Return [X, Y] of the center of cell containing provided text 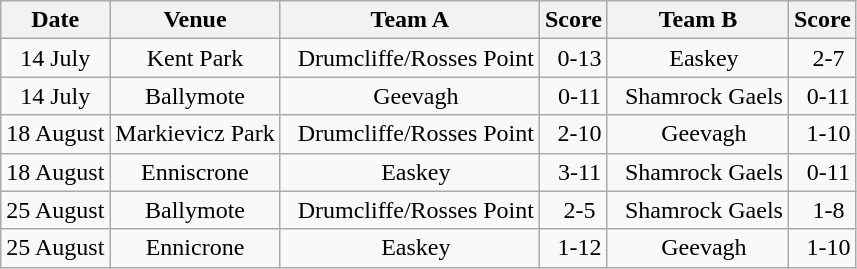
2-10 [573, 134]
0-13 [573, 58]
2-7 [822, 58]
Markievicz Park [195, 134]
1-8 [822, 210]
Venue [195, 20]
Enniscrone [195, 172]
Team B [698, 20]
1-12 [573, 248]
Ennicrone [195, 248]
2-5 [573, 210]
Kent Park [195, 58]
Date [56, 20]
Team A [410, 20]
3-11 [573, 172]
